Capture the cell that displays the provided text and extract its (x, y) central coordinate. 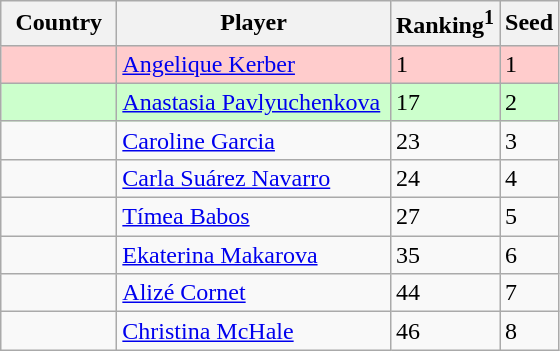
Anastasia Pavlyuchenkova (254, 102)
Angelique Kerber (254, 64)
Carla Suárez Navarro (254, 178)
Seed (530, 24)
4 (530, 178)
46 (444, 331)
24 (444, 178)
5 (530, 217)
Caroline Garcia (254, 140)
Alizé Cornet (254, 293)
23 (444, 140)
Christina McHale (254, 331)
Ranking1 (444, 24)
2 (530, 102)
44 (444, 293)
Country (59, 24)
17 (444, 102)
8 (530, 331)
6 (530, 255)
Ekaterina Makarova (254, 255)
7 (530, 293)
Player (254, 24)
35 (444, 255)
27 (444, 217)
Tímea Babos (254, 217)
3 (530, 140)
